Pinpoint the cell where the given text exists, returning its (X, Y) midpoint coordinate. 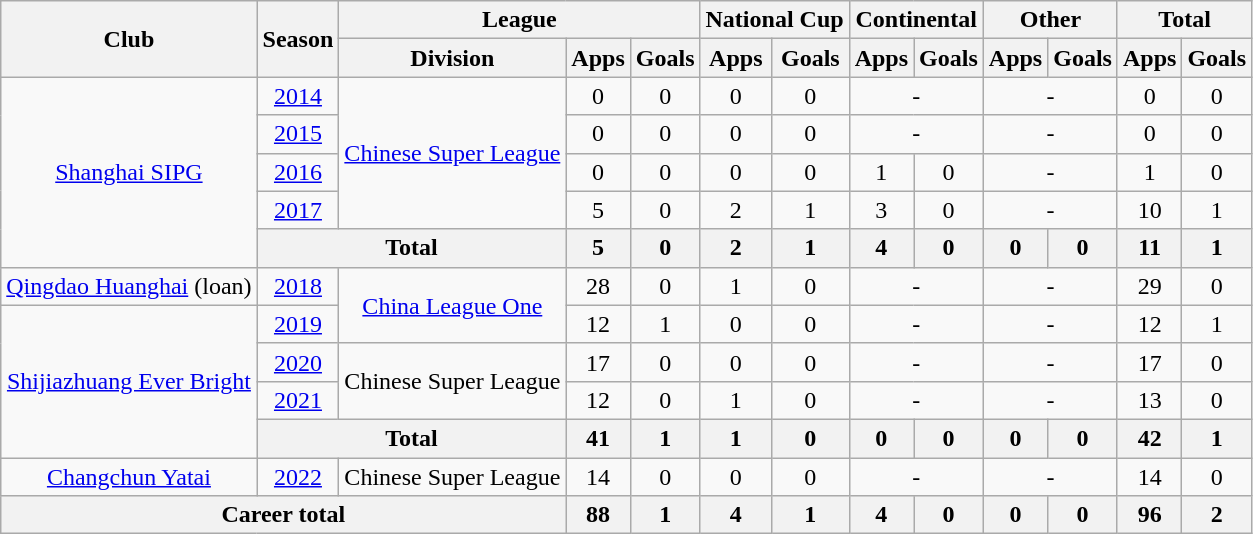
2016 (298, 172)
13 (1149, 400)
Other (1050, 20)
11 (1149, 248)
28 (598, 286)
National Cup (774, 20)
Shijiazhuang Ever Bright (129, 381)
96 (1149, 515)
Career total (284, 515)
2015 (298, 134)
Changchun Yatai (129, 477)
29 (1149, 286)
41 (598, 438)
42 (1149, 438)
Season (298, 39)
2021 (298, 400)
China League One (452, 305)
Shanghai SIPG (129, 172)
2017 (298, 210)
League (520, 20)
Club (129, 39)
88 (598, 515)
2019 (298, 324)
3 (881, 210)
2020 (298, 362)
Qingdao Huanghai (loan) (129, 286)
2018 (298, 286)
Division (452, 58)
2014 (298, 96)
2022 (298, 477)
Continental (916, 20)
10 (1149, 210)
